Detect which cell encompasses the target text, then output its [x, y] center coordinate. 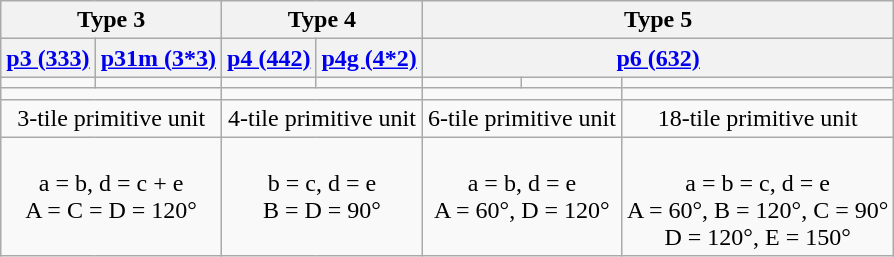
p31m (3*3) [158, 58]
a = b, d = eA = 60°, D = 120° [522, 196]
a = b = c, d = eA = 60°, B = 120°, C = 90°D = 120°, E = 150° [757, 196]
6-tile primitive unit [522, 118]
p3 (333) [48, 58]
p4 (442) [269, 58]
p6 (632) [658, 58]
a = b, d = c + eA = C = D = 120° [112, 196]
Type 5 [658, 20]
p4g (4*2) [369, 58]
Type 3 [112, 20]
b = c, d = eB = D = 90° [322, 196]
18-tile primitive unit [757, 118]
3-tile primitive unit [112, 118]
4-tile primitive unit [322, 118]
Type 4 [322, 20]
